Return the [X, Y] coordinate for the center point of the cell that contains the specified text.  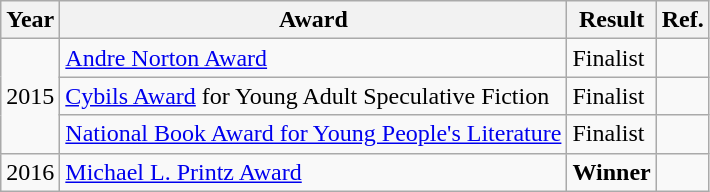
Award [314, 20]
2015 [30, 96]
Ref. [682, 20]
Winner [612, 172]
Michael L. Printz Award [314, 172]
Year [30, 20]
Andre Norton Award [314, 58]
Result [612, 20]
National Book Award for Young People's Literature [314, 134]
2016 [30, 172]
Cybils Award for Young Adult Speculative Fiction [314, 96]
